Output the [x, y] coordinate of the center of the cell containing the given text.  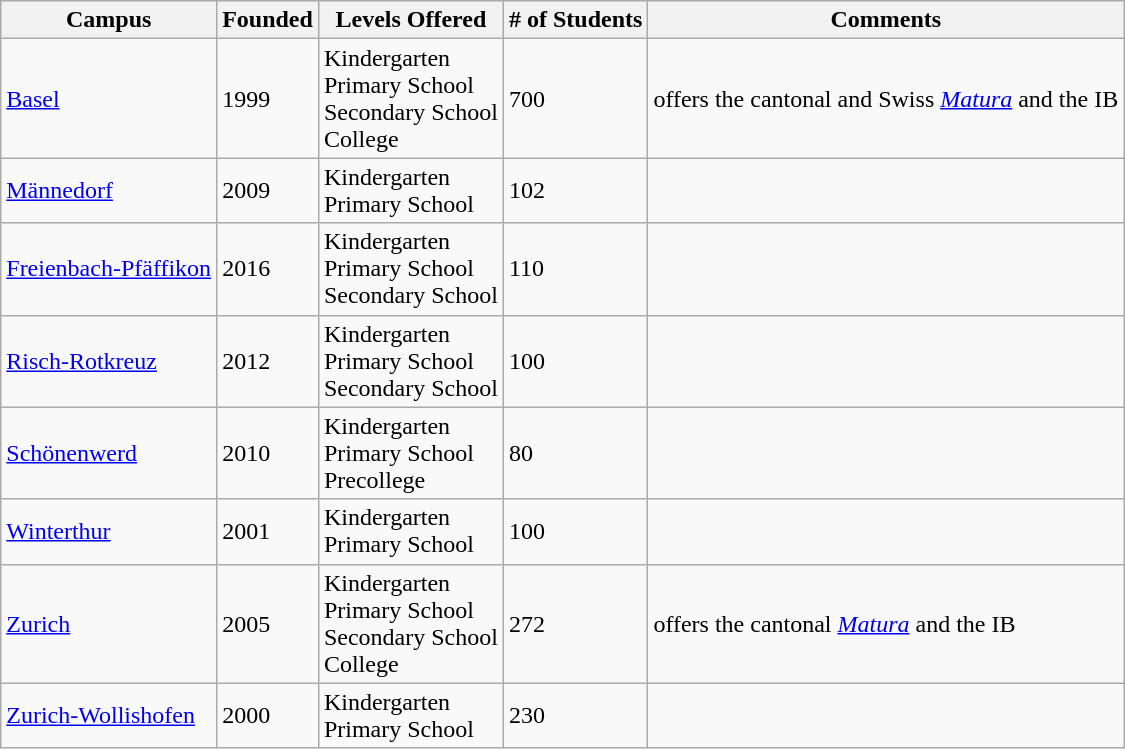
2012 [268, 361]
110 [575, 269]
Schönenwerd [109, 453]
272 [575, 624]
KindergartenPrimary SchoolPrecollege [410, 453]
1999 [268, 98]
700 [575, 98]
102 [575, 190]
2010 [268, 453]
Zurich-Wollishofen [109, 716]
230 [575, 716]
# of Students [575, 20]
Winterthur [109, 532]
2001 [268, 532]
Freienbach-Pfäffikon [109, 269]
offers the cantonal and Swiss Matura and the IB [886, 98]
Founded [268, 20]
2009 [268, 190]
Levels Offered [410, 20]
Basel [109, 98]
Comments [886, 20]
offers the cantonal Matura and the IB [886, 624]
Campus [109, 20]
2000 [268, 716]
2016 [268, 269]
2005 [268, 624]
Risch-Rotkreuz [109, 361]
Männedorf [109, 190]
80 [575, 453]
Zurich [109, 624]
